Locate the cell with the specified text and output its (x, y) center coordinate. 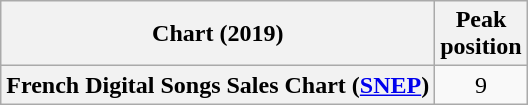
Chart (2019) (218, 34)
9 (481, 85)
Peakposition (481, 34)
French Digital Songs Sales Chart (SNEP) (218, 85)
